Capture the cell that displays the provided text and extract its [X, Y] central coordinate. 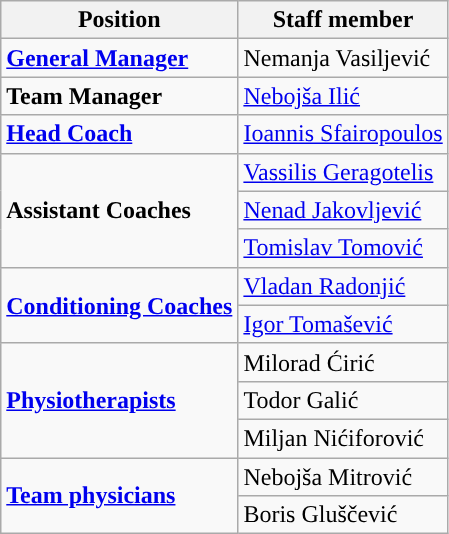
Head Coach [120, 134]
Igor Tomašević [343, 324]
Nemanja Vasiljević [343, 58]
General Manager [120, 58]
Milorad Ćirić [343, 362]
Todor Galić [343, 400]
Team physicians [120, 496]
Position [120, 20]
Nebojša Mitrović [343, 477]
Team Manager [120, 96]
Conditioning Coaches [120, 305]
Nenad Jakovljević [343, 210]
Nebojša Ilić [343, 96]
Boris Gluščević [343, 515]
Vladan Radonjić [343, 286]
Tomislav Tomović [343, 248]
Assistant Coaches [120, 210]
Miljan Nićiforović [343, 438]
Vassilis Geragotelis [343, 172]
Staff member [343, 20]
Ioannis Sfairopoulos [343, 134]
Physiotherapists [120, 400]
